Locate the cell with the specified text and output its (X, Y) center coordinate. 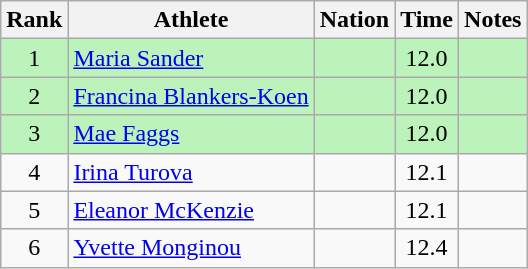
Maria Sander (191, 58)
Nation (354, 20)
6 (34, 248)
Eleanor McKenzie (191, 210)
Mae Faggs (191, 134)
Athlete (191, 20)
Time (427, 20)
4 (34, 172)
Notes (493, 20)
2 (34, 96)
Francina Blankers-Koen (191, 96)
12.4 (427, 248)
Irina Turova (191, 172)
5 (34, 210)
1 (34, 58)
Rank (34, 20)
3 (34, 134)
Yvette Monginou (191, 248)
